Find where the given text appears and provide that cell's center as (x, y) coordinate. 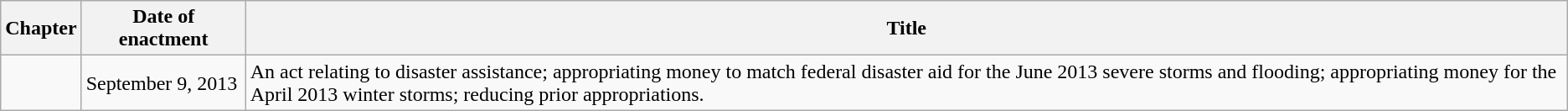
Title (906, 29)
Date of enactment (163, 29)
September 9, 2013 (163, 82)
Chapter (41, 29)
